Return (X, Y) of the center of cell containing provided text 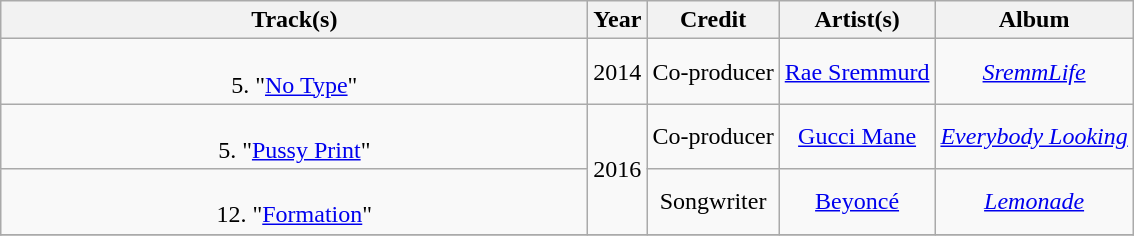
Gucci Mane (857, 136)
Credit (713, 20)
Rae Sremmurd (857, 72)
5. "No Type" (294, 72)
Year (618, 20)
12. "Formation" (294, 202)
SremmLife (1034, 72)
Track(s) (294, 20)
Album (1034, 20)
Beyoncé (857, 202)
Lemonade (1034, 202)
2016 (618, 169)
5. "Pussy Print" (294, 136)
2014 (618, 72)
Artist(s) (857, 20)
Songwriter (713, 202)
Everybody Looking (1034, 136)
